Provide the [X, Y] coordinate of the cell's center where the given text is located.  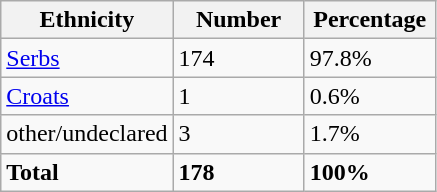
100% [370, 172]
Serbs [87, 58]
Percentage [370, 20]
1.7% [370, 134]
1 [238, 96]
174 [238, 58]
3 [238, 134]
other/undeclared [87, 134]
Number [238, 20]
Ethnicity [87, 20]
97.8% [370, 58]
0.6% [370, 96]
Croats [87, 96]
Total [87, 172]
178 [238, 172]
